Find where the given text appears and provide that cell's center as [X, Y] coordinate. 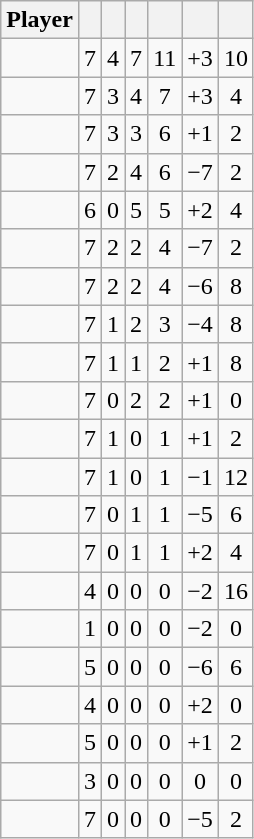
−4 [200, 324]
11 [165, 58]
12 [236, 477]
16 [236, 591]
−1 [200, 477]
Player [40, 20]
10 [236, 58]
